Determine the [x, y] coordinate at the center of the cell enclosing the given text.  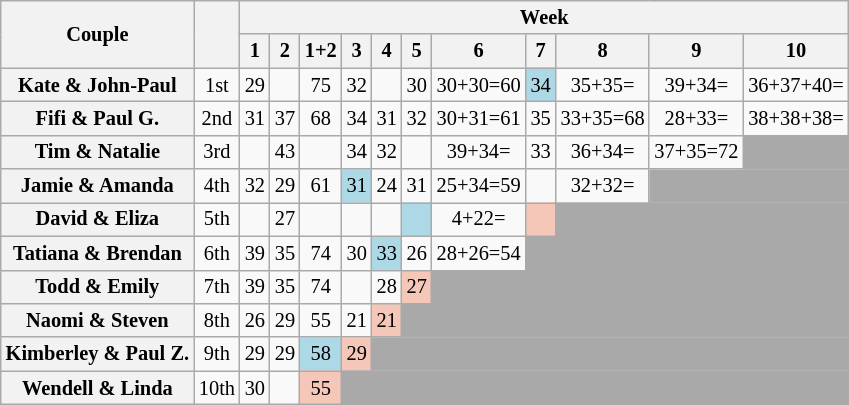
32+32= [603, 186]
30+31=61 [479, 118]
6 [479, 51]
Naomi & Steven [98, 320]
7th [217, 287]
35+35= [603, 85]
8th [217, 320]
David & Eliza [98, 219]
43 [285, 152]
2nd [217, 118]
Kimberley & Paul Z. [98, 354]
28+33= [696, 118]
1 [255, 51]
4th [217, 186]
5th [217, 219]
Fifi & Paul G. [98, 118]
30+30=60 [479, 85]
8 [603, 51]
7 [541, 51]
5 [417, 51]
24 [387, 186]
10 [796, 51]
61 [321, 186]
58 [321, 354]
28 [387, 287]
37 [285, 118]
10th [217, 388]
38+38+38= [796, 118]
75 [321, 85]
36+37+40= [796, 85]
37+35=72 [696, 152]
36+34= [603, 152]
3rd [217, 152]
9th [217, 354]
1+2 [321, 51]
Week [544, 17]
68 [321, 118]
4+22= [479, 219]
Tatiana & Brendan [98, 253]
33+35=68 [603, 118]
1st [217, 85]
28+26=54 [479, 253]
Todd & Emily [98, 287]
Kate & John-Paul [98, 85]
3 [357, 51]
6th [217, 253]
Couple [98, 34]
9 [696, 51]
Wendell & Linda [98, 388]
Tim & Natalie [98, 152]
4 [387, 51]
25+34=59 [479, 186]
2 [285, 51]
Jamie & Amanda [98, 186]
